Identify which cell holds the provided text, then report its [X, Y] central coordinate. 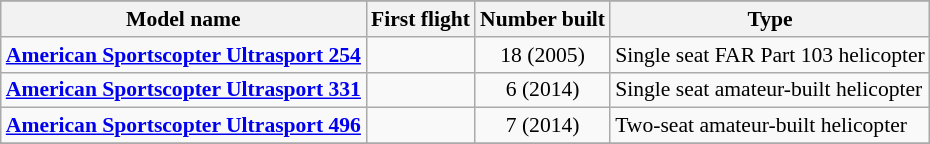
First flight [420, 19]
7 (2014) [542, 126]
American Sportscopter Ultrasport 496 [184, 126]
American Sportscopter Ultrasport 254 [184, 55]
American Sportscopter Ultrasport 331 [184, 90]
18 (2005) [542, 55]
Model name [184, 19]
Single seat FAR Part 103 helicopter [770, 55]
6 (2014) [542, 90]
Single seat amateur-built helicopter [770, 90]
Number built [542, 19]
Two-seat amateur-built helicopter [770, 126]
Type [770, 19]
